Scan for the cell matching the given text and deliver its (X, Y) coordinate at center. 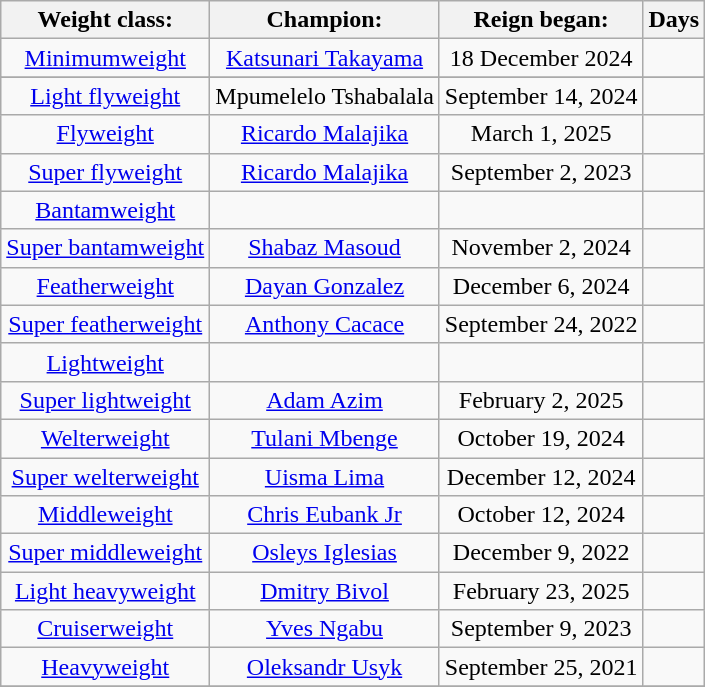
Bantamweight (106, 210)
September 14, 2024 (541, 96)
Super welterweight (106, 477)
Yves Ngabu (325, 629)
Dayan Gonzalez (325, 286)
Chris Eubank Jr (325, 515)
Lightweight (106, 362)
February 2, 2025 (541, 400)
December 9, 2022 (541, 553)
Super lightweight (106, 400)
18 December 2024 (541, 58)
December 12, 2024 (541, 477)
Reign began: (541, 20)
Osleys Iglesias (325, 553)
September 2, 2023 (541, 172)
Middleweight (106, 515)
February 23, 2025 (541, 591)
Oleksandr Usyk (325, 667)
Weight class: (106, 20)
October 12, 2024 (541, 515)
Shabaz Masoud (325, 248)
Super flyweight (106, 172)
September 25, 2021 (541, 667)
December 6, 2024 (541, 286)
Super middleweight (106, 553)
Anthony Cacace (325, 324)
Light heavyweight (106, 591)
Days (674, 20)
Flyweight (106, 134)
Super bantamweight (106, 248)
November 2, 2024 (541, 248)
September 9, 2023 (541, 629)
Mpumelelo Tshabalala (325, 96)
Heavyweight (106, 667)
October 19, 2024 (541, 438)
Welterweight (106, 438)
Super featherweight (106, 324)
Champion: (325, 20)
Tulani Mbenge (325, 438)
September 24, 2022 (541, 324)
Featherweight (106, 286)
Katsunari Takayama (325, 58)
Light flyweight (106, 96)
Dmitry Bivol (325, 591)
March 1, 2025 (541, 134)
Cruiserweight (106, 629)
Minimumweight (106, 58)
Uisma Lima (325, 477)
Adam Azim (325, 400)
